Return the (x, y) coordinate for the center point of the cell that contains the specified text.  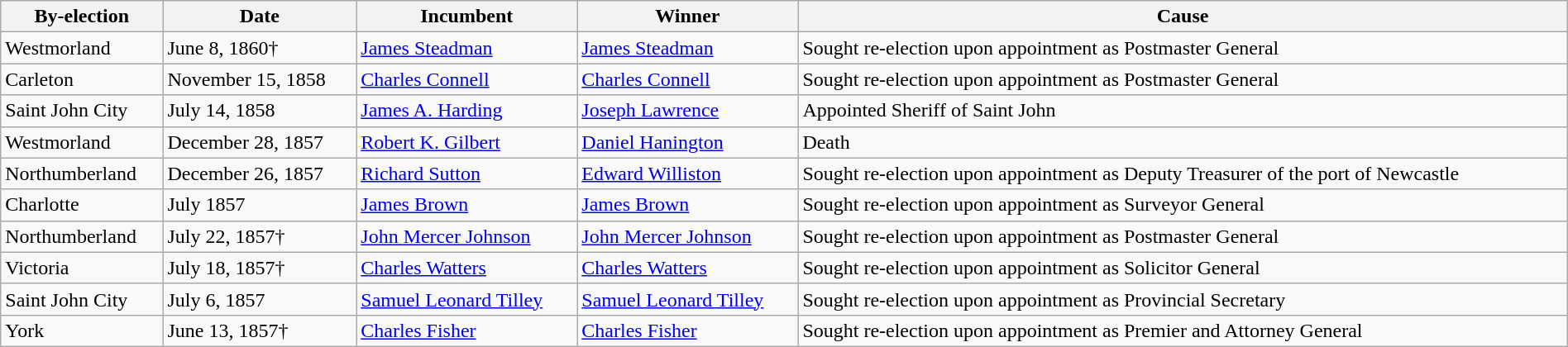
Appointed Sheriff of Saint John (1183, 111)
July 1857 (260, 205)
Cause (1183, 17)
Victoria (82, 268)
July 14, 1858 (260, 111)
Sought re-election upon appointment as Provincial Secretary (1183, 299)
December 28, 1857 (260, 142)
By-election (82, 17)
Daniel Hanington (688, 142)
July 18, 1857† (260, 268)
June 8, 1860† (260, 48)
Richard Sutton (466, 173)
Charlotte (82, 205)
November 15, 1858 (260, 79)
December 26, 1857 (260, 173)
Sought re-election upon appointment as Surveyor General (1183, 205)
Sought re-election upon appointment as Premier and Attorney General (1183, 330)
Carleton (82, 79)
July 6, 1857 (260, 299)
Incumbent (466, 17)
Death (1183, 142)
Sought re-election upon appointment as Deputy Treasurer of the port of Newcastle (1183, 173)
Date (260, 17)
Edward Williston (688, 173)
Joseph Lawrence (688, 111)
July 22, 1857† (260, 236)
Winner (688, 17)
York (82, 330)
James A. Harding (466, 111)
June 13, 1857† (260, 330)
Sought re-election upon appointment as Solicitor General (1183, 268)
Robert K. Gilbert (466, 142)
